Search for the cell housing the specified text and yield its [x, y] center coordinate. 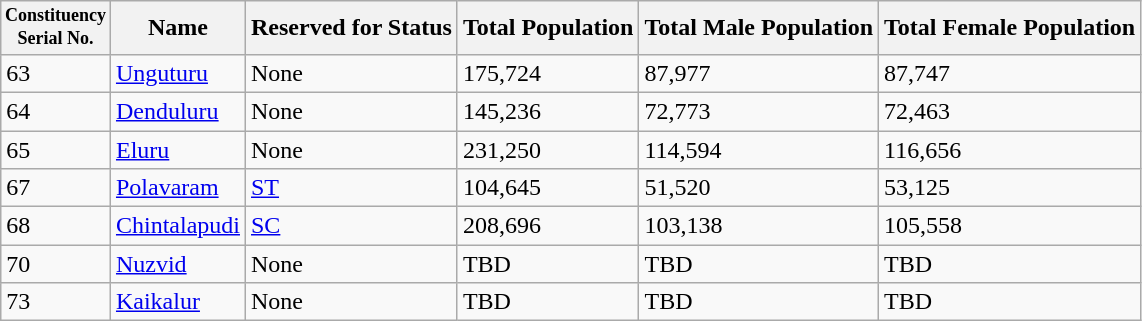
103,138 [759, 226]
ST [351, 188]
Name [178, 28]
Chintalapudi [178, 226]
Total Female Population [1010, 28]
63 [56, 73]
73 [56, 302]
Constituency Serial No. [56, 28]
Kaikalur [178, 302]
Reserved for Status [351, 28]
Total Male Population [759, 28]
68 [56, 226]
Total Population [548, 28]
SC [351, 226]
64 [56, 111]
Eluru [178, 150]
Polavaram [178, 188]
105,558 [1010, 226]
231,250 [548, 150]
87,977 [759, 73]
145,236 [548, 111]
72,463 [1010, 111]
72,773 [759, 111]
70 [56, 264]
67 [56, 188]
175,724 [548, 73]
104,645 [548, 188]
Nuzvid [178, 264]
Unguturu [178, 73]
65 [56, 150]
114,594 [759, 150]
116,656 [1010, 150]
Denduluru [178, 111]
87,747 [1010, 73]
51,520 [759, 188]
53,125 [1010, 188]
208,696 [548, 226]
